Determine the (X, Y) coordinate at the center of the cell enclosing the given text.  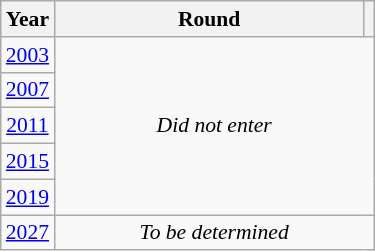
2027 (28, 233)
Round (209, 19)
2019 (28, 197)
Year (28, 19)
2015 (28, 162)
Did not enter (214, 126)
2011 (28, 126)
2003 (28, 55)
To be determined (214, 233)
2007 (28, 90)
